Search for the cell housing the specified text and yield its [X, Y] center coordinate. 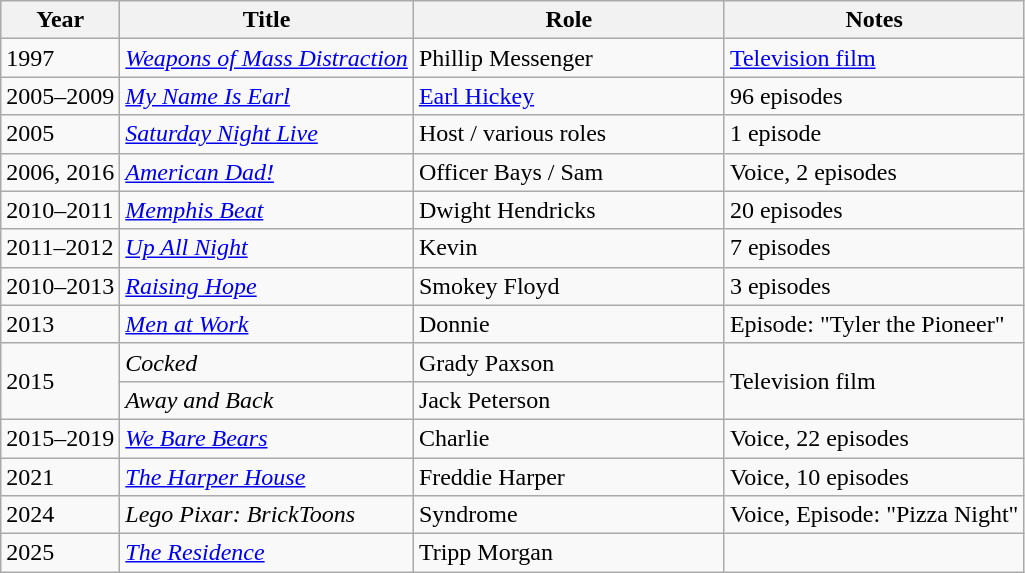
Freddie Harper [568, 477]
Role [568, 20]
2005–2009 [60, 96]
Syndrome [568, 515]
2015–2019 [60, 438]
2025 [60, 553]
My Name Is Earl [267, 96]
Jack Peterson [568, 400]
Officer Bays / Sam [568, 172]
Charlie [568, 438]
2024 [60, 515]
7 episodes [874, 248]
2010–2011 [60, 210]
Memphis Beat [267, 210]
2005 [60, 134]
3 episodes [874, 286]
20 episodes [874, 210]
The Harper House [267, 477]
2021 [60, 477]
Episode: "Tyler the Pioneer" [874, 324]
Voice, 2 episodes [874, 172]
2010–2013 [60, 286]
Smokey Floyd [568, 286]
American Dad! [267, 172]
96 episodes [874, 96]
Away and Back [267, 400]
Lego Pixar: BrickToons [267, 515]
Earl Hickey [568, 96]
Weapons of Mass Distraction [267, 58]
2006, 2016 [60, 172]
Tripp Morgan [568, 553]
1997 [60, 58]
Notes [874, 20]
Host / various roles [568, 134]
1 episode [874, 134]
Voice, 22 episodes [874, 438]
Raising Hope [267, 286]
Grady Paxson [568, 362]
Phillip Messenger [568, 58]
Dwight Hendricks [568, 210]
Kevin [568, 248]
2011–2012 [60, 248]
2013 [60, 324]
Voice, Episode: "Pizza Night" [874, 515]
Men at Work [267, 324]
2015 [60, 381]
Title [267, 20]
Saturday Night Live [267, 134]
Year [60, 20]
Voice, 10 episodes [874, 477]
Cocked [267, 362]
The Residence [267, 553]
Donnie [568, 324]
We Bare Bears [267, 438]
Up All Night [267, 248]
